Pinpoint the cell where the given text exists, returning its (X, Y) midpoint coordinate. 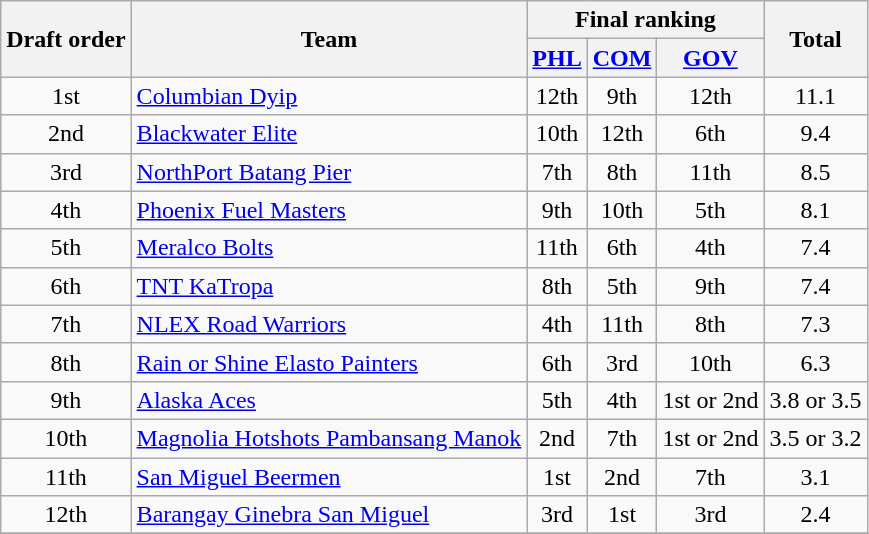
San Miguel Beermen (329, 477)
8.5 (816, 172)
PHL (557, 58)
2.4 (816, 515)
Total (816, 39)
Rain or Shine Elasto Painters (329, 362)
11.1 (816, 96)
Blackwater Elite (329, 134)
TNT KaTropa (329, 286)
GOV (710, 58)
Final ranking (646, 20)
7.3 (816, 324)
Columbian Dyip (329, 96)
Phoenix Fuel Masters (329, 210)
3.5 or 3.2 (816, 438)
Draft order (66, 39)
6.3 (816, 362)
NLEX Road Warriors (329, 324)
8.1 (816, 210)
COM (622, 58)
Meralco Bolts (329, 248)
NorthPort Batang Pier (329, 172)
9.4 (816, 134)
3.1 (816, 477)
Barangay Ginebra San Miguel (329, 515)
Alaska Aces (329, 400)
Team (329, 39)
Magnolia Hotshots Pambansang Manok (329, 438)
3.8 or 3.5 (816, 400)
